Scan for the cell matching the given text and deliver its [X, Y] coordinate at center. 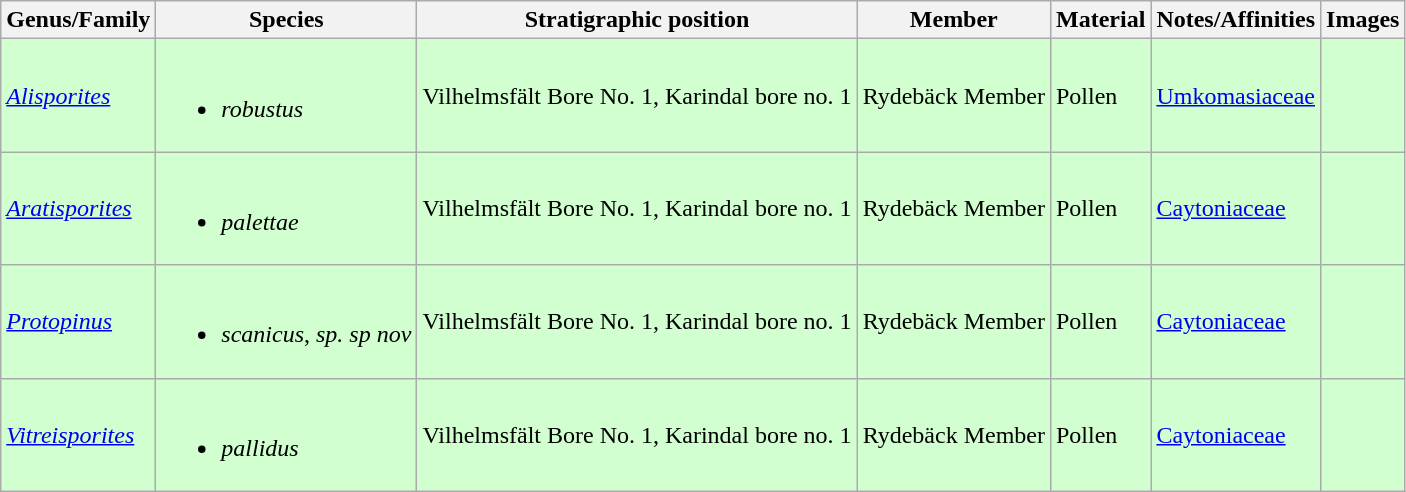
Vitreisporites [78, 434]
palettae [286, 208]
Aratisporites [78, 208]
Stratigraphic position [637, 20]
Genus/Family [78, 20]
Images [1363, 20]
Alisporites [78, 96]
Protopinus [78, 322]
Species [286, 20]
Member [954, 20]
robustus [286, 96]
Material [1100, 20]
scanicus, sp. sp nov [286, 322]
pallidus [286, 434]
Umkomasiaceae [1236, 96]
Notes/Affinities [1236, 20]
